Locate the cell with the specified text and output its [x, y] center coordinate. 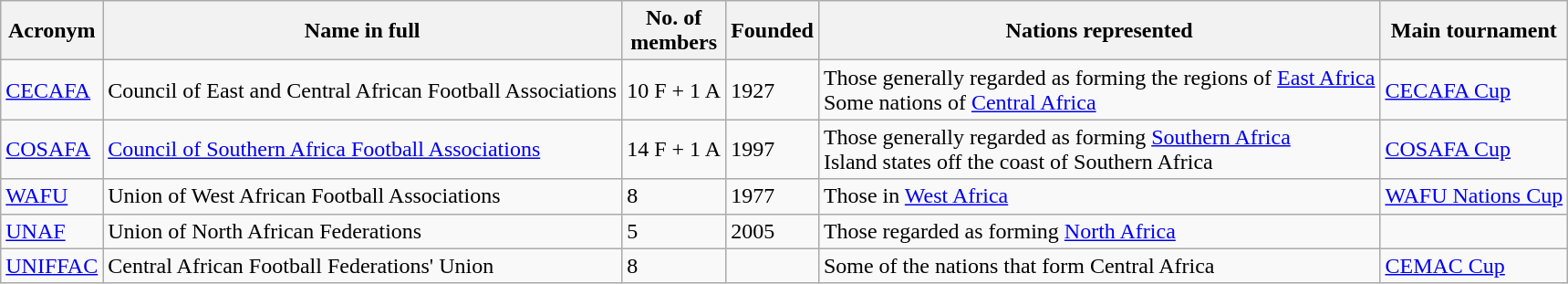
WAFU Nations Cup [1474, 196]
CEMAC Cup [1474, 266]
Central African Football Federations' Union [363, 266]
14 F + 1 A [674, 150]
2005 [773, 231]
UNAF [52, 231]
UNIFFAC [52, 266]
5 [674, 231]
Those generally regarded as forming the regions of East AfricaSome nations of Central Africa [1099, 89]
No. ofmembers [674, 31]
CECAFA [52, 89]
Council of Southern Africa Football Associations [363, 150]
Acronym [52, 31]
Those in West Africa [1099, 196]
COSAFA [52, 150]
Council of East and Central African Football Associations [363, 89]
CECAFA Cup [1474, 89]
COSAFA Cup [1474, 150]
Some of the nations that form Central Africa [1099, 266]
Those generally regarded as forming Southern AfricaIsland states off the coast of Southern Africa [1099, 150]
1927 [773, 89]
Those regarded as forming North Africa [1099, 231]
Union of West African Football Associations [363, 196]
Name in full [363, 31]
WAFU [52, 196]
Main tournament [1474, 31]
Founded [773, 31]
Union of North African Federations [363, 231]
Nations represented [1099, 31]
1977 [773, 196]
10 F + 1 A [674, 89]
1997 [773, 150]
